Identify which cell holds the provided text, then report its [X, Y] central coordinate. 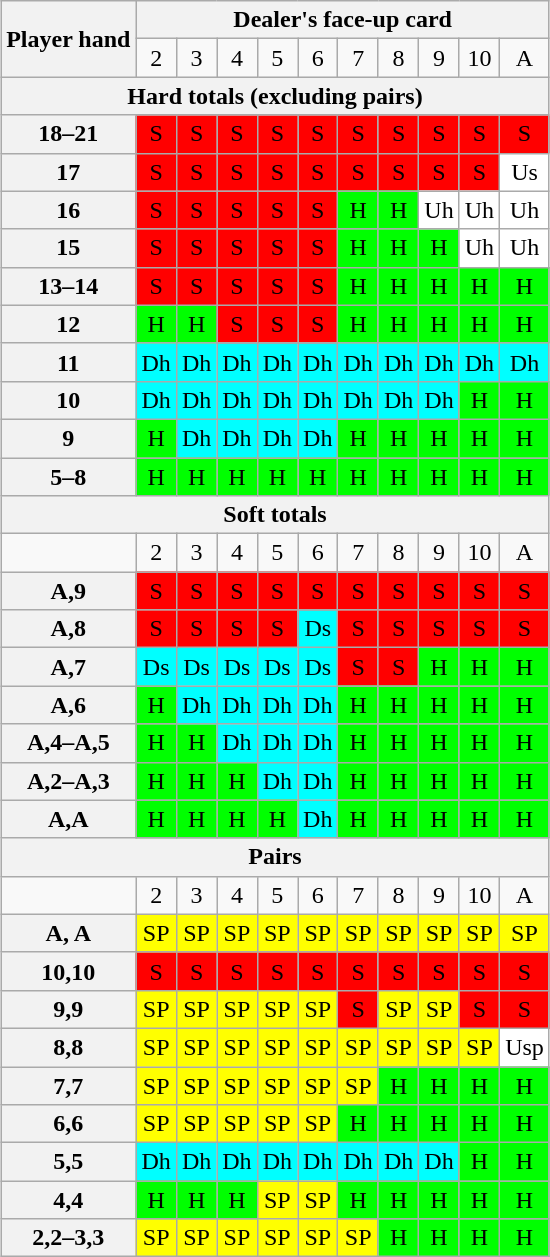
15 [68, 248]
A,4–A,5 [68, 743]
Soft totals [276, 515]
11 [68, 362]
Usp [525, 1047]
8,8 [68, 1047]
17 [68, 172]
4,4 [68, 1200]
A, A [68, 933]
A,2–A,3 [68, 781]
A,8 [68, 629]
Player hand [68, 39]
13–14 [68, 286]
Hard totals (excluding pairs) [276, 96]
A,9 [68, 591]
A,6 [68, 705]
2,2–3,3 [68, 1238]
10,10 [68, 971]
12 [68, 324]
A,A [68, 819]
Dealer's face-up card [342, 20]
Pairs [276, 857]
6,6 [68, 1124]
16 [68, 210]
7,7 [68, 1085]
A,7 [68, 667]
Us [525, 172]
9,9 [68, 1009]
5,5 [68, 1162]
18–21 [68, 134]
5–8 [68, 477]
